Return the (X, Y) coordinate for the center point of the cell that contains the specified text.  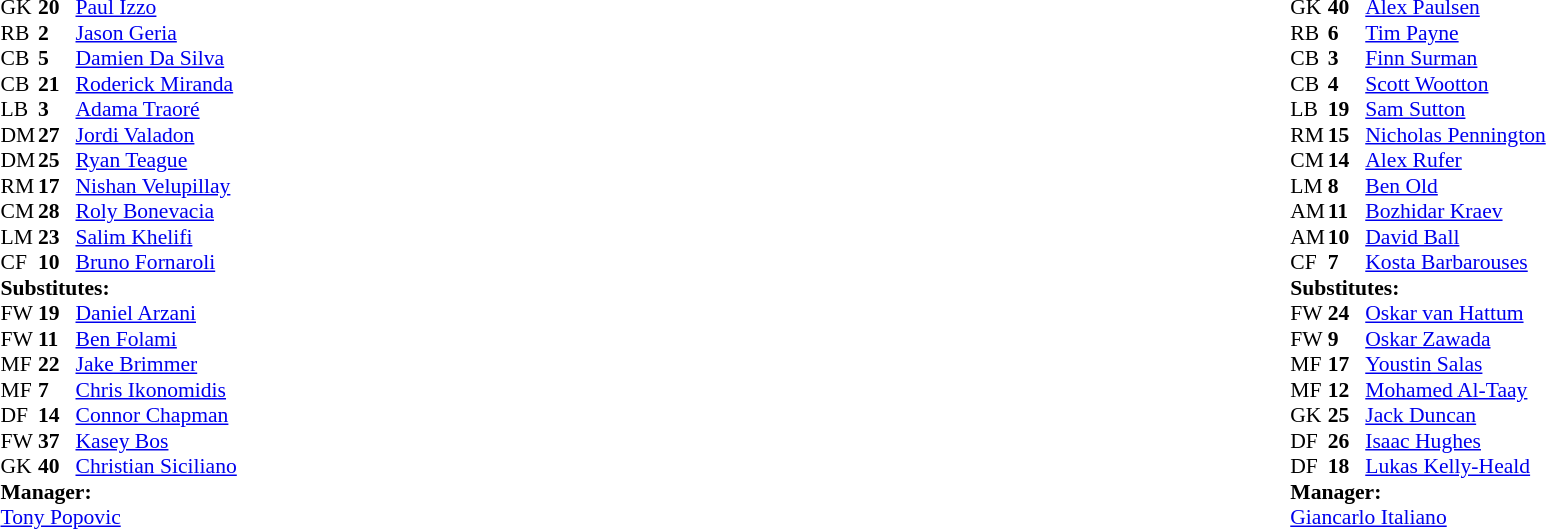
23 (57, 237)
Damien Da Silva (156, 59)
Jason Geria (156, 33)
15 (1347, 135)
Tim Payne (1455, 33)
12 (1347, 390)
37 (57, 441)
21 (57, 84)
40 (57, 467)
24 (1347, 313)
Oskar van Hattum (1455, 313)
28 (57, 211)
Alex Rufer (1455, 161)
Kasey Bos (156, 441)
Nishan Velupillay (156, 186)
Mohamed Al-Taay (1455, 390)
Roly Bonevacia (156, 211)
Sam Sutton (1455, 109)
Oskar Zawada (1455, 339)
Salim Khelifi (156, 237)
Jack Duncan (1455, 415)
Lukas Kelly-Heald (1455, 467)
Jordi Valadon (156, 135)
8 (1347, 186)
Christian Siciliano (156, 467)
Isaac Hughes (1455, 441)
David Ball (1455, 237)
Youstin Salas (1455, 365)
5 (57, 59)
4 (1347, 84)
Bruno Fornaroli (156, 263)
6 (1347, 33)
27 (57, 135)
9 (1347, 339)
Ben Old (1455, 186)
Ryan Teague (156, 161)
Ben Folami (156, 339)
Roderick Miranda (156, 84)
Finn Surman (1455, 59)
Jake Brimmer (156, 365)
Nicholas Pennington (1455, 135)
22 (57, 365)
18 (1347, 467)
2 (57, 33)
Daniel Arzani (156, 313)
26 (1347, 441)
Kosta Barbarouses (1455, 263)
Connor Chapman (156, 415)
Chris Ikonomidis (156, 390)
Adama Traoré (156, 109)
Bozhidar Kraev (1455, 211)
Scott Wootton (1455, 84)
